Scan for the cell matching the given text and deliver its [X, Y] coordinate at center. 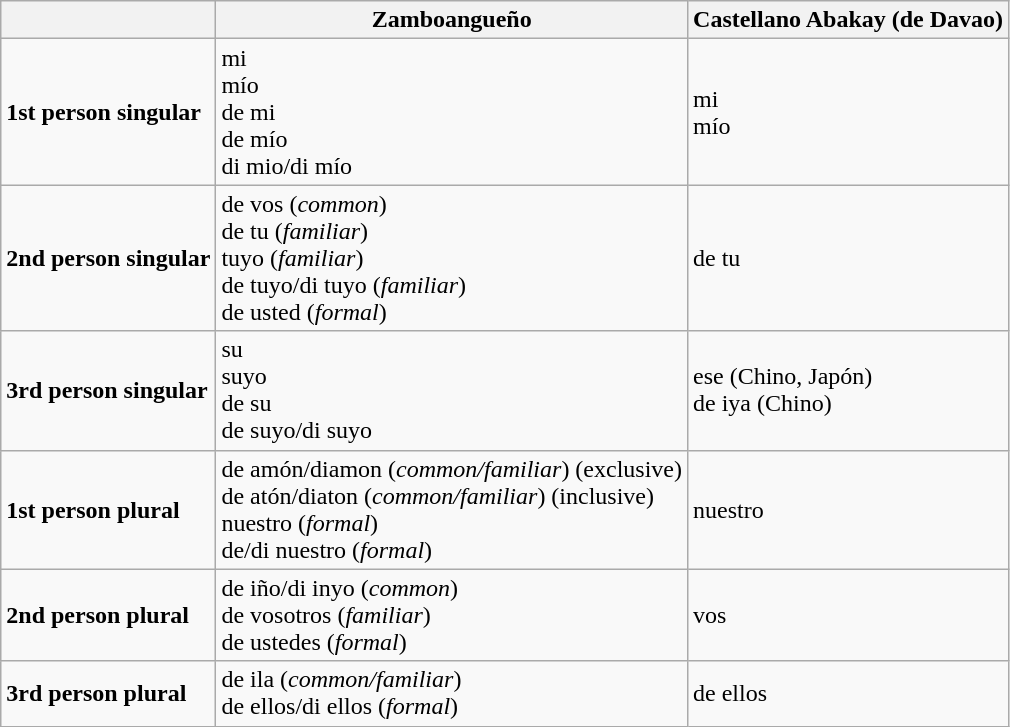
Castellano Abakay (de Davao) [848, 20]
1st person plural [108, 510]
2nd person singular [108, 258]
mimío [848, 112]
de ellos [848, 694]
de vos (common)de tu (familiar)tuyo (familiar)de tuyo/di tuyo (familiar)de usted (formal) [452, 258]
mimíode mide míodi mio/di mío [452, 112]
1st person singular [108, 112]
Zamboangueño [452, 20]
2nd person plural [108, 615]
nuestro [848, 510]
3rd person singular [108, 390]
3rd person plural [108, 694]
de amón/diamon (common/familiar) (exclusive)de atón/diaton (common/familiar) (inclusive)nuestro (formal)de/di nuestro (formal) [452, 510]
de ila (common/familiar)de ellos/di ellos (formal) [452, 694]
ese (Chino, Japón)de iya (Chino) [848, 390]
susuyode sude suyo/di suyo [452, 390]
vos [848, 615]
de iño/di inyo (common)de vosotros (familiar)de ustedes (formal) [452, 615]
de tu [848, 258]
